Extract the (x, y) coordinate from the center of the cell holding the provided text.  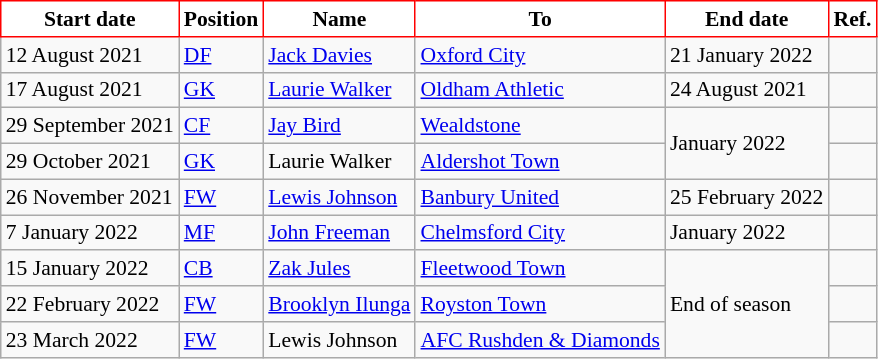
CB (221, 269)
Aldershot Town (540, 162)
7 January 2022 (90, 233)
15 January 2022 (90, 269)
Oxford City (540, 55)
Brooklyn Ilunga (339, 304)
Zak Jules (339, 269)
29 October 2021 (90, 162)
Position (221, 19)
DF (221, 55)
Oldham Athletic (540, 90)
24 August 2021 (747, 90)
To (540, 19)
End of season (747, 304)
AFC Rushden & Diamonds (540, 340)
22 February 2022 (90, 304)
12 August 2021 (90, 55)
25 February 2022 (747, 197)
Banbury United (540, 197)
23 March 2022 (90, 340)
John Freeman (339, 233)
29 September 2021 (90, 126)
Chelmsford City (540, 233)
CF (221, 126)
17 August 2021 (90, 90)
Ref. (852, 19)
Name (339, 19)
End date (747, 19)
Start date (90, 19)
Fleetwood Town (540, 269)
21 January 2022 (747, 55)
Jay Bird (339, 126)
Wealdstone (540, 126)
26 November 2021 (90, 197)
Royston Town (540, 304)
MF (221, 233)
Jack Davies (339, 55)
